Determine the [x, y] coordinate at the center of the cell enclosing the given text.  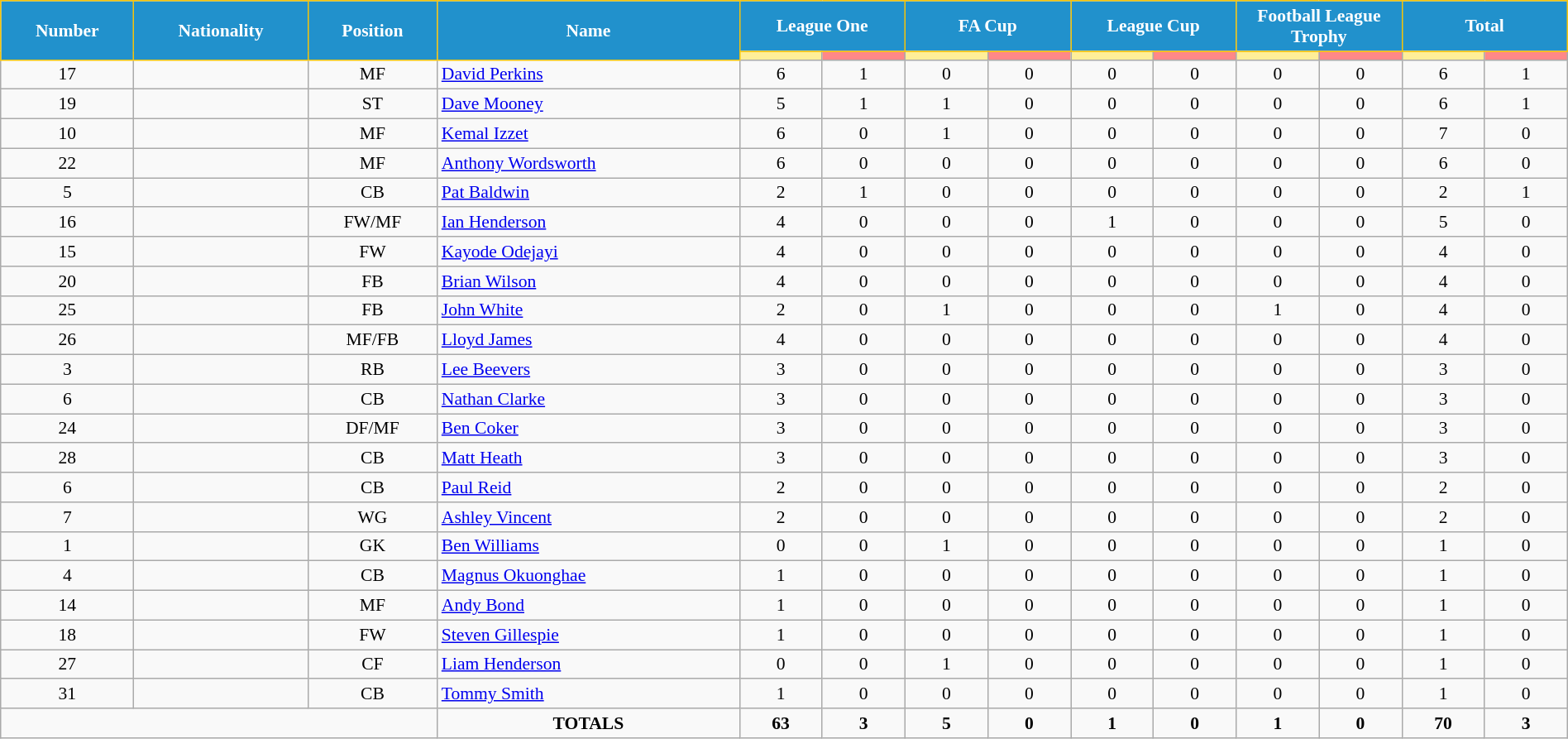
Ben Williams [589, 546]
20 [68, 281]
24 [68, 429]
Nationality [221, 30]
Brian Wilson [589, 281]
Lee Beevers [589, 370]
MF/FB [372, 340]
Lloyd James [589, 340]
15 [68, 252]
John White [589, 310]
Number [68, 30]
10 [68, 134]
Nathan Clarke [589, 399]
16 [68, 223]
Andy Bond [589, 606]
FW/MF [372, 223]
Football League Trophy [1319, 26]
Ben Coker [589, 429]
Tommy Smith [589, 694]
Dave Mooney [589, 104]
18 [68, 635]
31 [68, 694]
19 [68, 104]
26 [68, 340]
WG [372, 517]
Kayode Odejayi [589, 252]
Position [372, 30]
Steven Gillespie [589, 635]
CF [372, 665]
22 [68, 163]
Matt Heath [589, 458]
14 [68, 606]
GK [372, 546]
Magnus Okuonghae [589, 576]
FA Cup [987, 26]
Liam Henderson [589, 665]
Paul Reid [589, 487]
League One [822, 26]
17 [68, 74]
70 [1443, 723]
David Perkins [589, 74]
Ashley Vincent [589, 517]
Pat Baldwin [589, 193]
Ian Henderson [589, 223]
DF/MF [372, 429]
Kemal Izzet [589, 134]
ST [372, 104]
Anthony Wordsworth [589, 163]
25 [68, 310]
63 [781, 723]
27 [68, 665]
Name [589, 30]
TOTALS [589, 723]
League Cup [1153, 26]
28 [68, 458]
Total [1484, 26]
RB [372, 370]
